Extract the [x, y] coordinate from the center of the cell holding the provided text.  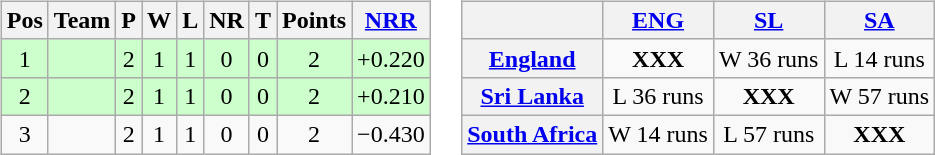
−0.430 [392, 134]
Points [314, 20]
P [129, 20]
W 14 runs [658, 134]
NR [227, 20]
W [160, 20]
3 [24, 134]
NRR [392, 20]
L 57 runs [768, 134]
England [532, 58]
SL [768, 20]
+0.220 [392, 58]
L 14 runs [880, 58]
L 36 runs [658, 96]
South Africa [532, 134]
SA [880, 20]
W 36 runs [768, 58]
Team [82, 20]
Pos [24, 20]
ENG [658, 20]
+0.210 [392, 96]
W 57 runs [880, 96]
Sri Lanka [532, 96]
T [262, 20]
L [190, 20]
